Search for the cell housing the specified text and yield its [x, y] center coordinate. 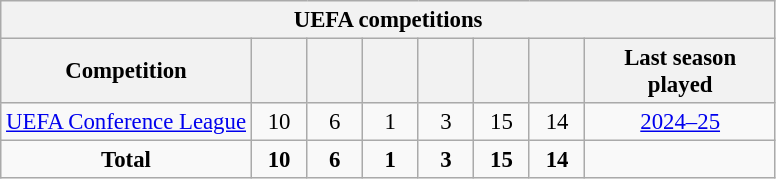
Last season played [680, 72]
Competition [126, 72]
Total [126, 160]
UEFA Conference League [126, 122]
UEFA competitions [388, 20]
2024–25 [680, 122]
